Provide the [X, Y] coordinate of the cell's center where the given text is located.  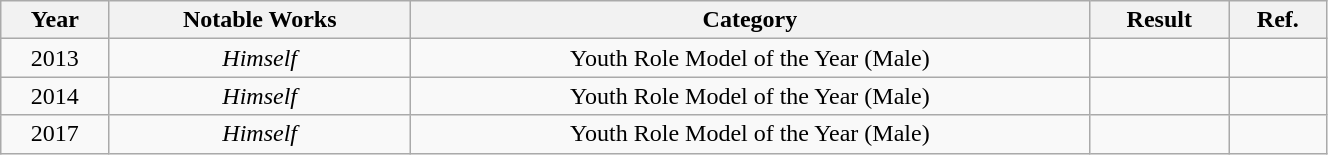
Category [750, 20]
2017 [55, 134]
Notable Works [260, 20]
2013 [55, 58]
Year [55, 20]
2014 [55, 96]
Ref. [1278, 20]
Result [1159, 20]
